Capture the cell that displays the provided text and extract its [x, y] central coordinate. 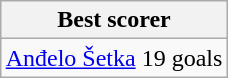
Best scorer [114, 20]
Anđelo Šetka 19 goals [114, 58]
